For the text-containing cell, return its midpoint in [x, y] coordinate format. 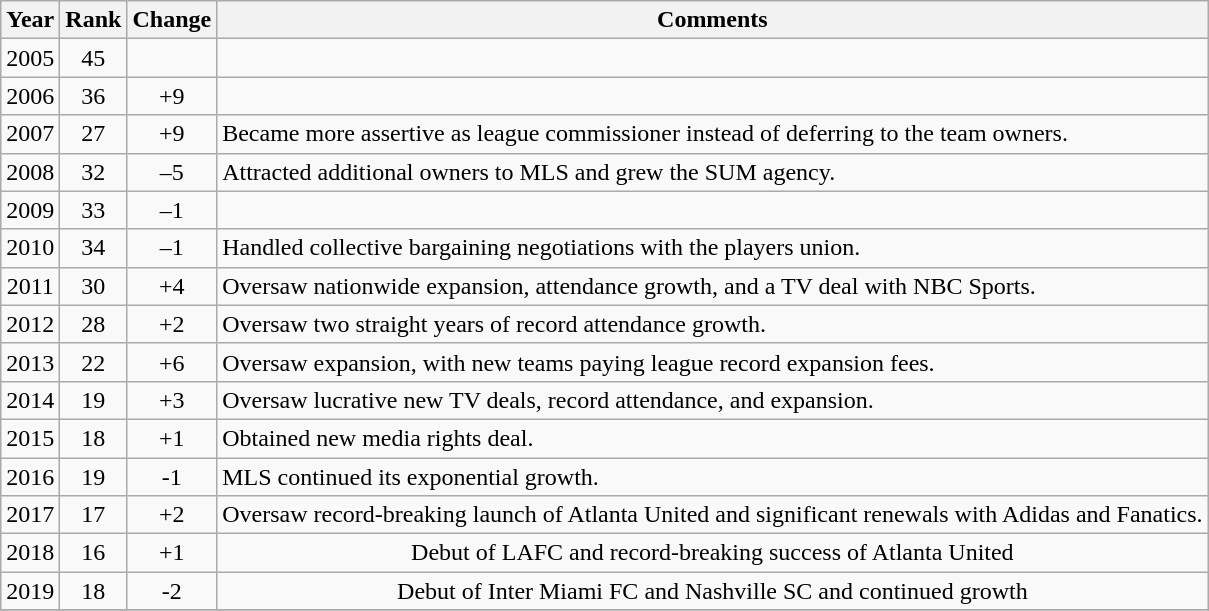
Attracted additional owners to MLS and grew the SUM agency. [712, 172]
MLS continued its exponential growth. [712, 477]
–5 [172, 172]
+6 [172, 362]
22 [94, 362]
27 [94, 134]
Oversaw nationwide expansion, attendance growth, and a TV deal with NBC Sports. [712, 286]
30 [94, 286]
2009 [30, 210]
Oversaw expansion, with new teams paying league record expansion fees. [712, 362]
45 [94, 58]
2008 [30, 172]
Obtained new media rights deal. [712, 438]
Oversaw record-breaking launch of Atlanta United and significant renewals with Adidas and Fanatics. [712, 515]
Change [172, 20]
17 [94, 515]
32 [94, 172]
28 [94, 324]
2006 [30, 96]
2010 [30, 248]
+4 [172, 286]
2017 [30, 515]
33 [94, 210]
2005 [30, 58]
16 [94, 553]
Oversaw lucrative new TV deals, record attendance, and expansion. [712, 400]
2014 [30, 400]
36 [94, 96]
2018 [30, 553]
34 [94, 248]
2013 [30, 362]
Debut of LAFC and record-breaking success of Atlanta United [712, 553]
Debut of Inter Miami FC and Nashville SC and continued growth [712, 591]
2016 [30, 477]
2011 [30, 286]
2015 [30, 438]
Year [30, 20]
+3 [172, 400]
-1 [172, 477]
Comments [712, 20]
-2 [172, 591]
2012 [30, 324]
Rank [94, 20]
Became more assertive as league commissioner instead of deferring to the team owners. [712, 134]
2007 [30, 134]
2019 [30, 591]
Handled collective bargaining negotiations with the players union. [712, 248]
Oversaw two straight years of record attendance growth. [712, 324]
